Pinpoint the cell where the given text exists, returning its [X, Y] midpoint coordinate. 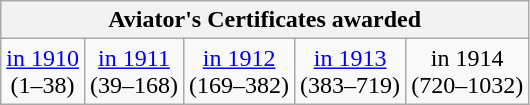
in 1910(1–38) [43, 72]
in 1913(383–719) [350, 72]
in 1912(169–382) [240, 72]
in 1911(39–168) [134, 72]
in 1914(720–1032) [468, 72]
Aviator's Certificates awarded [265, 20]
